Provide the (x, y) coordinate of the cell's center where the given text is located.  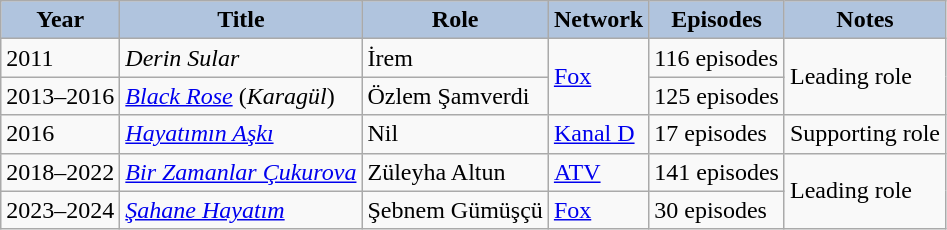
Hayatımın Aşkı (241, 134)
30 episodes (717, 210)
Title (241, 20)
2013–2016 (60, 96)
Şahane Hayatım (241, 210)
Notes (864, 20)
Role (455, 20)
Network (598, 20)
Züleyha Altun (455, 172)
141 episodes (717, 172)
125 episodes (717, 96)
116 episodes (717, 58)
ATV (598, 172)
2018–2022 (60, 172)
Black Rose (Karagül) (241, 96)
Şebnem Gümüşçü (455, 210)
Year (60, 20)
Özlem Şamverdi (455, 96)
Kanal D (598, 134)
Derin Sular (241, 58)
2016 (60, 134)
17 episodes (717, 134)
2023–2024 (60, 210)
Supporting role (864, 134)
Episodes (717, 20)
Bir Zamanlar Çukurova (241, 172)
2011 (60, 58)
Nil (455, 134)
İrem (455, 58)
